Search for the cell housing the specified text and yield its [x, y] center coordinate. 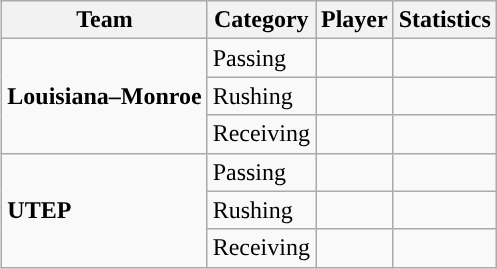
Player [355, 20]
Team [104, 20]
Statistics [444, 20]
Category [261, 20]
UTEP [104, 210]
Louisiana–Monroe [104, 96]
